Capture the cell that displays the provided text and extract its (X, Y) central coordinate. 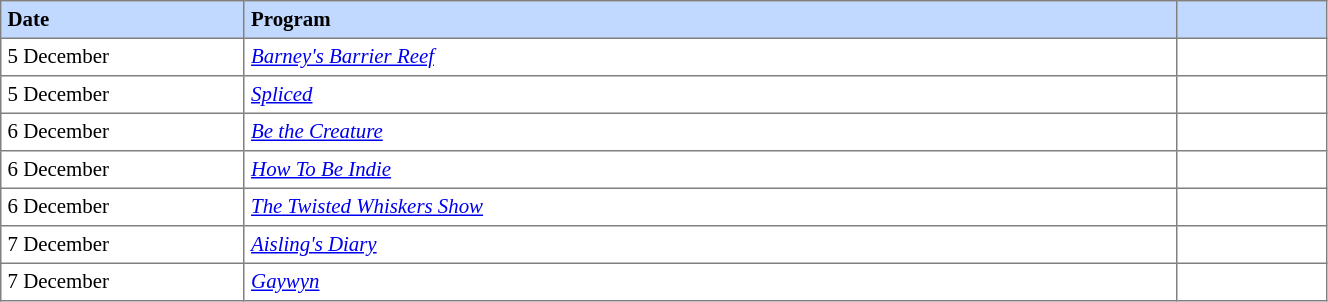
Gaywyn (710, 282)
The Twisted Whiskers Show (710, 207)
Be the Creature (710, 132)
How To Be Indie (710, 170)
Date (123, 20)
Program (710, 20)
Barney's Barrier Reef (710, 57)
Spliced (710, 95)
Aisling's Diary (710, 245)
